From the cell containing the given text, extract its center point as [x, y] coordinate. 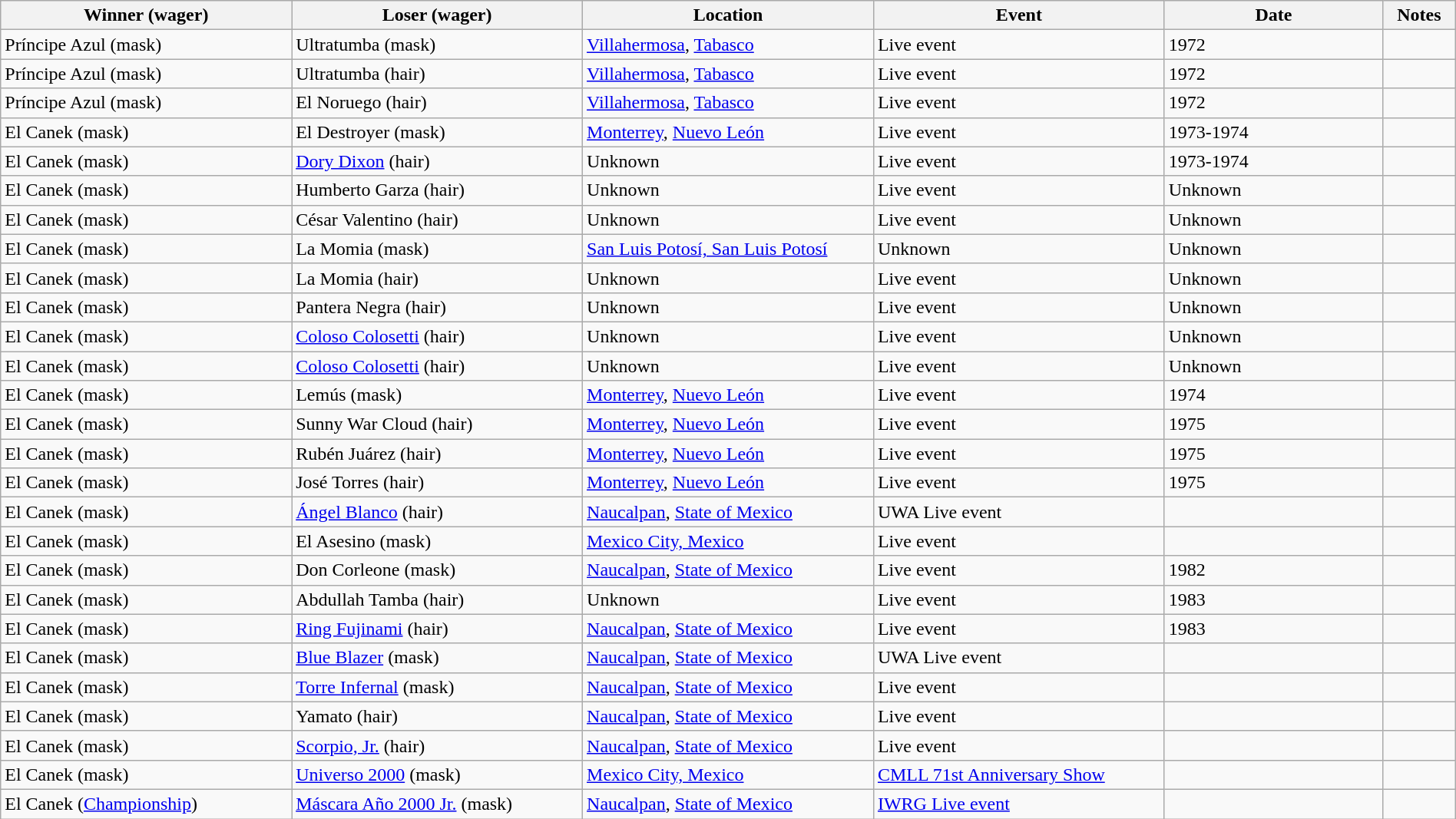
Yamato (hair) [438, 716]
CMLL 71st Anniversary Show [1018, 774]
Ultratumba (mask) [438, 45]
1982 [1273, 570]
Humberto Garza (hair) [438, 190]
La Momia (mask) [438, 249]
Sunny War Cloud (hair) [438, 424]
Ultratumba (hair) [438, 74]
Universo 2000 (mask) [438, 774]
Ángel Blanco (hair) [438, 512]
Scorpio, Jr. (hair) [438, 745]
Loser (wager) [438, 15]
José Torres (hair) [438, 483]
San Luis Potosí, San Luis Potosí [728, 249]
Máscara Año 2000 Jr. (mask) [438, 804]
La Momia (hair) [438, 278]
Abdullah Tamba (hair) [438, 599]
Blue Blazer (mask) [438, 658]
Ring Fujinami (hair) [438, 629]
Rubén Juárez (hair) [438, 454]
Event [1018, 15]
El Noruego (hair) [438, 103]
Location [728, 15]
Notes [1419, 15]
Lemús (mask) [438, 395]
Torre Infernal (mask) [438, 687]
Dory Dixon (hair) [438, 161]
Date [1273, 15]
Don Corleone (mask) [438, 570]
El Canek (Championship) [146, 804]
Winner (wager) [146, 15]
El Destroyer (mask) [438, 132]
César Valentino (hair) [438, 220]
El Asesino (mask) [438, 541]
IWRG Live event [1018, 804]
Pantera Negra (hair) [438, 307]
1974 [1273, 395]
